Identify which cell holds the provided text, then report its (X, Y) central coordinate. 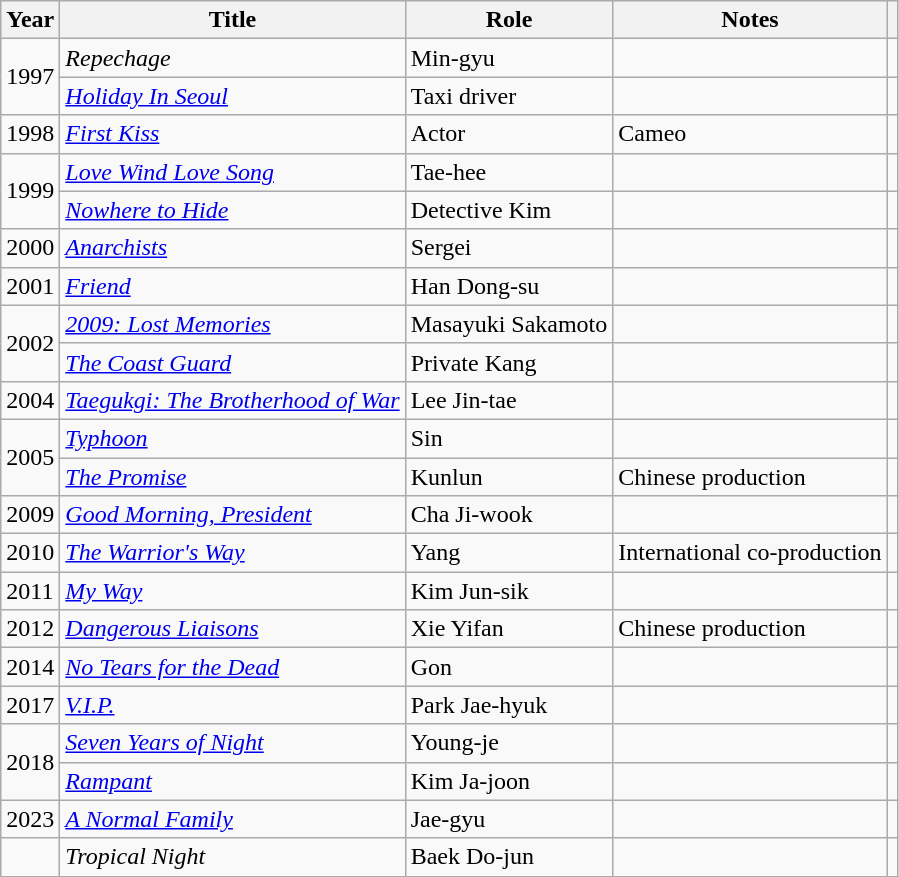
Title (232, 20)
The Warrior's Way (232, 553)
Min-gyu (509, 58)
2014 (30, 667)
Repechage (232, 58)
Gon (509, 667)
Kim Jun-sik (509, 591)
2002 (30, 343)
2010 (30, 553)
2009 (30, 515)
The Coast Guard (232, 362)
2011 (30, 591)
My Way (232, 591)
Dangerous Liaisons (232, 629)
1998 (30, 134)
Seven Years of Night (232, 743)
Young-je (509, 743)
Anarchists (232, 248)
Detective Kim (509, 210)
Cha Ji-wook (509, 515)
Good Morning, President (232, 515)
Notes (750, 20)
Sergei (509, 248)
The Promise (232, 477)
2012 (30, 629)
Yang (509, 553)
2023 (30, 819)
2001 (30, 286)
Jae-gyu (509, 819)
2005 (30, 457)
Typhoon (232, 438)
Year (30, 20)
Nowhere to Hide (232, 210)
V.I.P. (232, 705)
Kunlun (509, 477)
2000 (30, 248)
Rampant (232, 781)
Friend (232, 286)
Han Dong-su (509, 286)
Actor (509, 134)
Sin (509, 438)
2004 (30, 400)
Taxi driver (509, 96)
Holiday In Seoul (232, 96)
2017 (30, 705)
Park Jae-hyuk (509, 705)
Kim Ja-joon (509, 781)
Taegukgi: The Brotherhood of War (232, 400)
Masayuki Sakamoto (509, 324)
Tae-hee (509, 172)
2009: Lost Memories (232, 324)
Love Wind Love Song (232, 172)
Tropical Night (232, 857)
1997 (30, 77)
Private Kang (509, 362)
Cameo (750, 134)
International co-production (750, 553)
Lee Jin-tae (509, 400)
1999 (30, 191)
Baek Do-jun (509, 857)
First Kiss (232, 134)
No Tears for the Dead (232, 667)
2018 (30, 762)
Role (509, 20)
Xie Yifan (509, 629)
A Normal Family (232, 819)
